Search for the cell housing the specified text and yield its [X, Y] center coordinate. 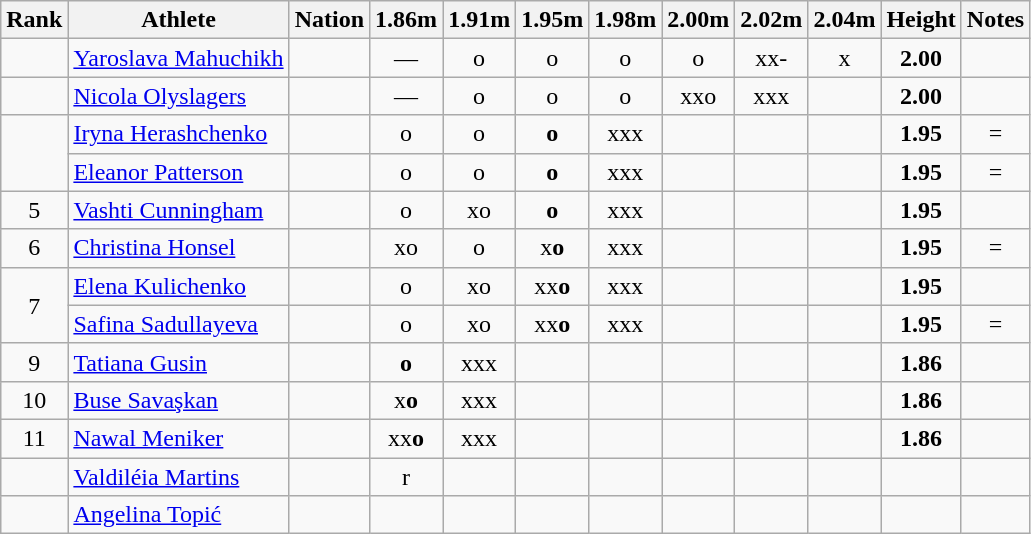
2.02m [772, 20]
1.91m [480, 20]
Christina Honsel [178, 248]
Height [921, 20]
1.86m [406, 20]
Rank [34, 20]
Notes [995, 20]
7 [34, 305]
Athlete [178, 20]
10 [34, 400]
Nawal Meniker [178, 438]
r [406, 477]
11 [34, 438]
Nation [329, 20]
Yaroslava Mahuchikh [178, 58]
9 [34, 362]
Nicola Olyslagers [178, 96]
1.95m [552, 20]
Angelina Topić [178, 515]
Elena Kulichenko [178, 286]
xx- [772, 58]
6 [34, 248]
Eleanor Patterson [178, 172]
1.98m [626, 20]
Tatiana Gusin [178, 362]
Vashti Cunningham [178, 210]
2.00m [698, 20]
Iryna Herashchenko [178, 134]
x [844, 58]
Safina Sadullayeva [178, 324]
Buse Savaşkan [178, 400]
5 [34, 210]
2.04m [844, 20]
Valdiléia Martins [178, 477]
